Identify which cell holds the provided text, then report its [X, Y] central coordinate. 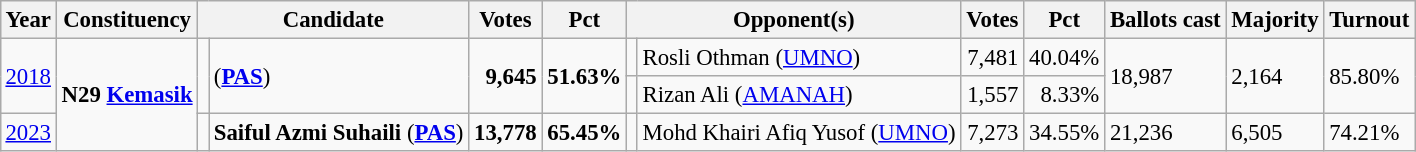
2018 [28, 76]
6,505 [1275, 133]
Year [28, 20]
2023 [28, 133]
21,236 [1166, 133]
7,481 [992, 57]
Majority [1275, 20]
1,557 [992, 95]
Ballots cast [1166, 20]
Rosli Othman (UMNO) [799, 57]
18,987 [1166, 76]
2,164 [1275, 76]
7,273 [992, 133]
85.80% [1370, 76]
Turnout [1370, 20]
Candidate [334, 20]
8.33% [1064, 95]
65.45% [584, 133]
Mohd Khairi Afiq Yusof (UMNO) [799, 133]
Opponent(s) [794, 20]
Constituency [127, 20]
9,645 [506, 76]
(PAS) [338, 76]
Saiful Azmi Suhaili (PAS) [338, 133]
40.04% [1064, 57]
34.55% [1064, 133]
74.21% [1370, 133]
13,778 [506, 133]
N29 Kemasik [127, 94]
Rizan Ali (AMANAH) [799, 95]
51.63% [584, 76]
